Search for the cell housing the specified text and yield its (x, y) center coordinate. 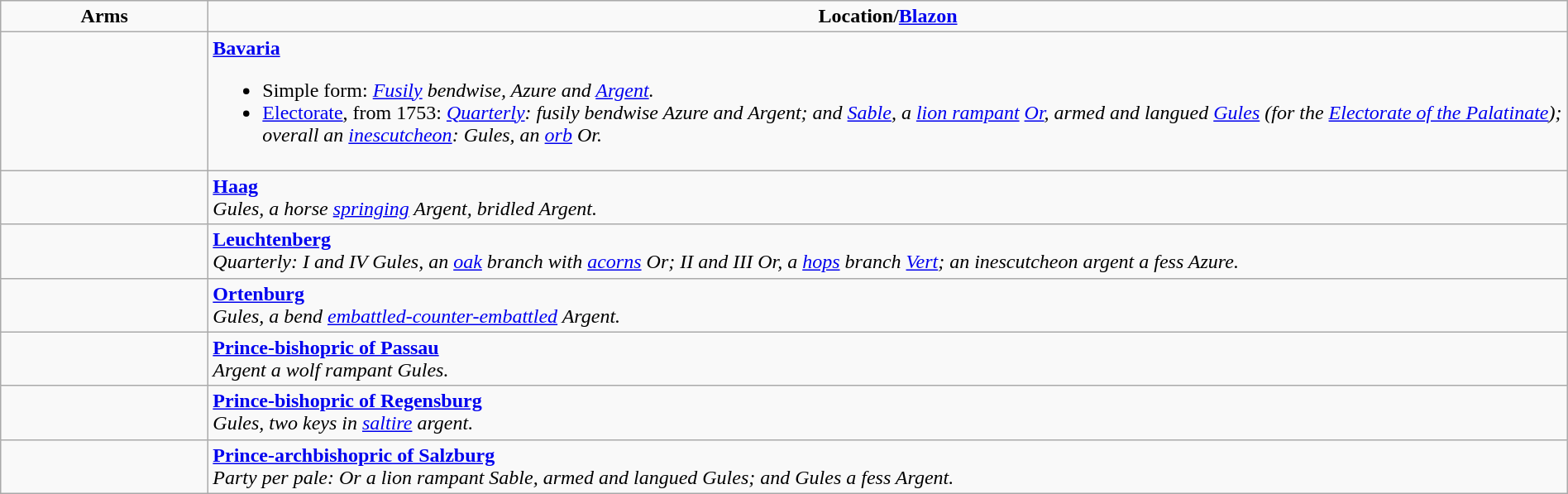
Prince-bishopric of RegensburgGules, two keys in saltire argent. (888, 412)
OrtenburgGules, a bend embattled-counter-embattled Argent. (888, 305)
Arms (104, 17)
Prince-archbishopric of SalzburgParty per pale: Or a lion rampant Sable, armed and langued Gules; and Gules a fess Argent. (888, 467)
LeuchtenbergQuarterly: I and IV Gules, an oak branch with acorns Or; II and III Or, a hops branch Vert; an inescutcheon argent a fess Azure. (888, 252)
HaagGules, a horse springing Argent, bridled Argent. (888, 197)
Location/Blazon (888, 17)
Prince-bishopric of PassauArgent a wolf rampant Gules. (888, 359)
